Identify which cell holds the provided text, then report its [X, Y] central coordinate. 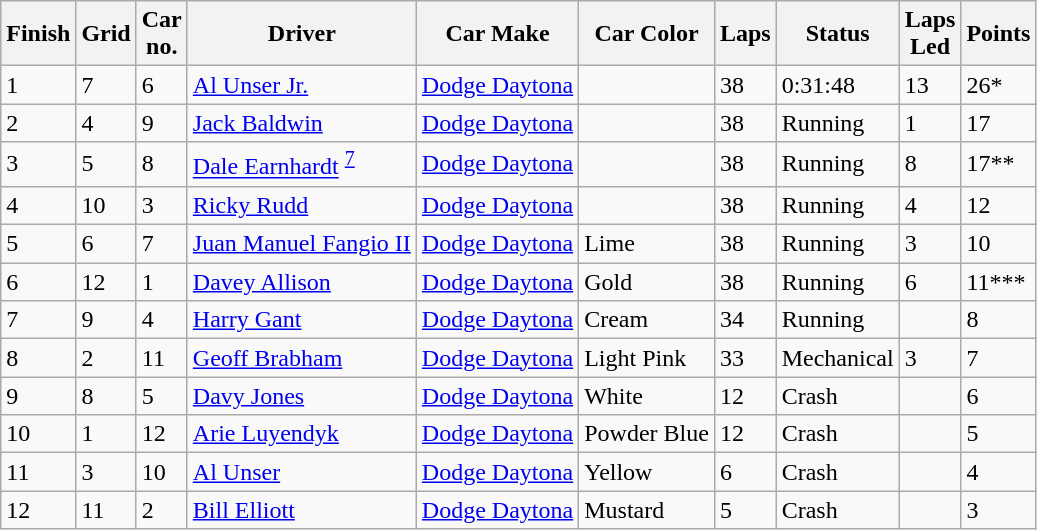
Geoff Brabham [302, 358]
Grid [106, 34]
17** [998, 164]
White [647, 396]
Gold [647, 282]
Davy Jones [302, 396]
Carno. [162, 34]
Bill Elliott [302, 510]
Status [838, 34]
Car Make [497, 34]
Laps [745, 34]
Harry Gant [302, 320]
Powder Blue [647, 434]
Mustard [647, 510]
Arie Luyendyk [302, 434]
Davey Allison [302, 282]
26* [998, 85]
13 [930, 85]
Al Unser Jr. [302, 85]
Cream [647, 320]
Driver [302, 34]
Lime [647, 244]
Yellow [647, 472]
Juan Manuel Fangio II [302, 244]
LapsLed [930, 34]
Jack Baldwin [302, 123]
Light Pink [647, 358]
11*** [998, 282]
Ricky Rudd [302, 205]
Points [998, 34]
Dale Earnhardt 7 [302, 164]
Car Color [647, 34]
Finish [38, 34]
Al Unser [302, 472]
33 [745, 358]
34 [745, 320]
0:31:48 [838, 85]
Mechanical [838, 358]
17 [998, 123]
